Extract the [x, y] coordinate from the center of the cell holding the provided text.  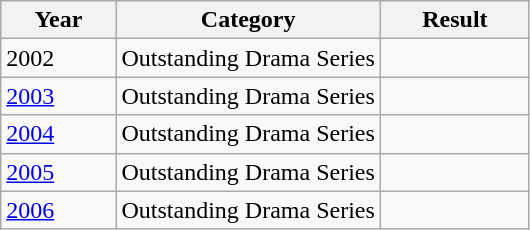
2004 [58, 134]
2003 [58, 96]
2002 [58, 58]
2006 [58, 210]
Category [248, 20]
Result [454, 20]
2005 [58, 172]
Year [58, 20]
